Capture the cell that displays the provided text and extract its [x, y] central coordinate. 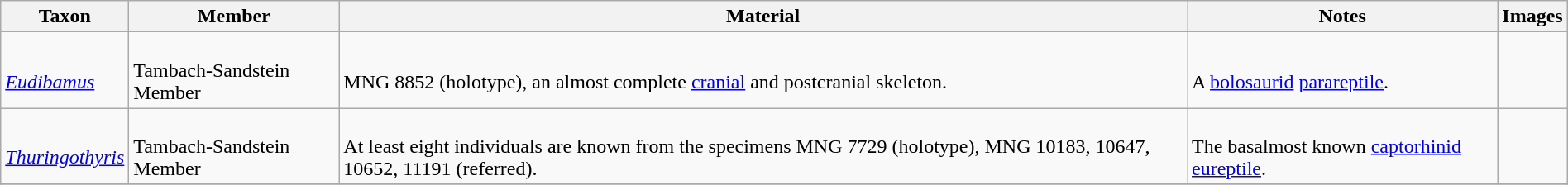
Taxon [65, 17]
Thuringothyris [65, 146]
MNG 8852 (holotype), an almost complete cranial and postcranial skeleton. [763, 70]
At least eight individuals are known from the specimens MNG 7729 (holotype), MNG 10183, 10647, 10652, 11191 (referred). [763, 146]
A bolosaurid parareptile. [1343, 70]
Member [234, 17]
The basalmost known captorhinid eureptile. [1343, 146]
Eudibamus [65, 70]
Notes [1343, 17]
Images [1532, 17]
Material [763, 17]
